Return (X, Y) of the center of cell containing provided text 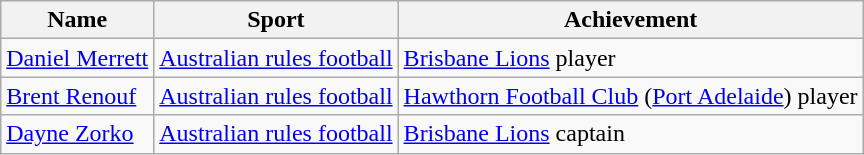
Name (78, 20)
Hawthorn Football Club (Port Adelaide) player (630, 96)
Brent Renouf (78, 96)
Brisbane Lions player (630, 58)
Achievement (630, 20)
Brisbane Lions captain (630, 134)
Dayne Zorko (78, 134)
Daniel Merrett (78, 58)
Sport (276, 20)
